Capture the cell that displays the provided text and extract its (X, Y) central coordinate. 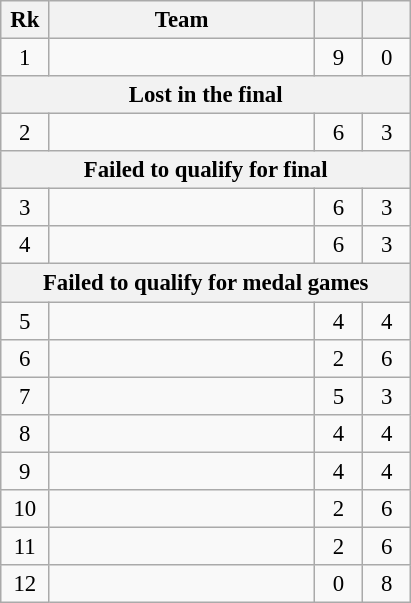
1 (25, 58)
12 (25, 584)
10 (25, 509)
Failed to qualify for final (206, 170)
Lost in the final (206, 95)
11 (25, 546)
Failed to qualify for medal games (206, 283)
Team (182, 20)
7 (25, 396)
Rk (25, 20)
